Scan for the cell matching the given text and deliver its [X, Y] coordinate at center. 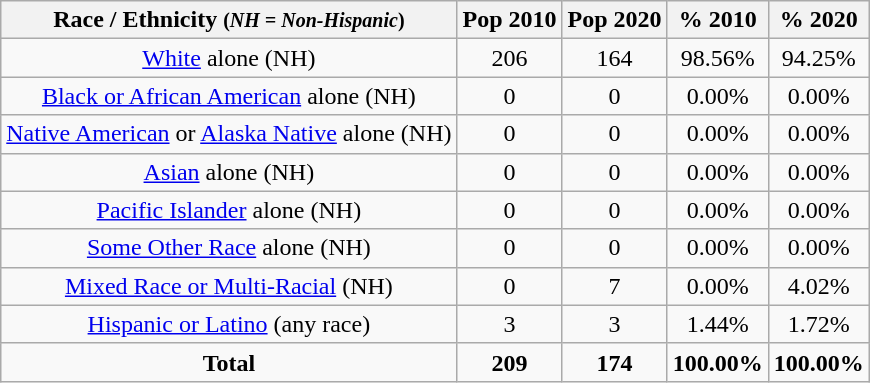
209 [510, 362]
7 [614, 286]
Hispanic or Latino (any race) [229, 324]
% 2010 [718, 20]
Race / Ethnicity (NH = Non-Hispanic) [229, 20]
Some Other Race alone (NH) [229, 248]
Black or African American alone (NH) [229, 96]
164 [614, 58]
White alone (NH) [229, 58]
Pacific Islander alone (NH) [229, 210]
206 [510, 58]
94.25% [818, 58]
4.02% [818, 286]
1.72% [818, 324]
Total [229, 362]
Mixed Race or Multi-Racial (NH) [229, 286]
Pop 2020 [614, 20]
1.44% [718, 324]
Asian alone (NH) [229, 172]
Pop 2010 [510, 20]
98.56% [718, 58]
% 2020 [818, 20]
174 [614, 362]
Native American or Alaska Native alone (NH) [229, 134]
